Identify which cell holds the provided text, then report its [X, Y] central coordinate. 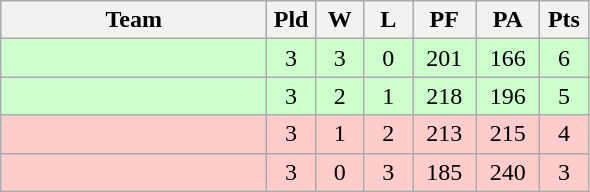
Team [134, 20]
4 [564, 134]
196 [508, 96]
166 [508, 58]
PF [444, 20]
185 [444, 172]
213 [444, 134]
L [388, 20]
218 [444, 96]
201 [444, 58]
W [340, 20]
240 [508, 172]
215 [508, 134]
Pld [292, 20]
Pts [564, 20]
PA [508, 20]
6 [564, 58]
5 [564, 96]
